Return the (x, y) coordinate for the center point of the cell that contains the specified text.  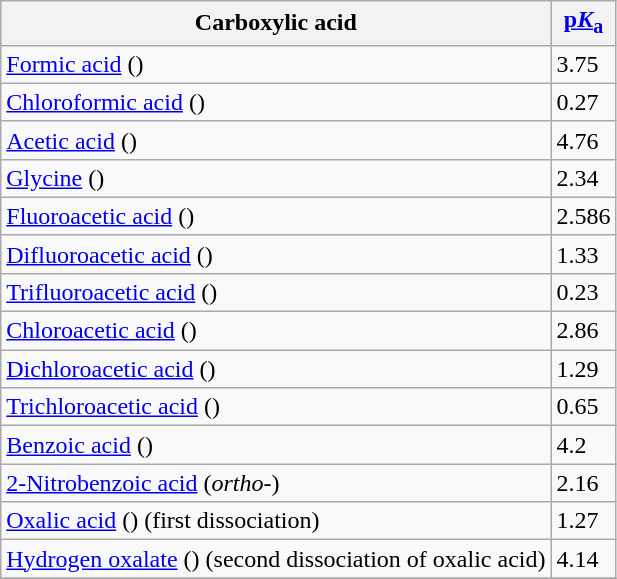
Carboxylic acid (276, 23)
Trifluoroacetic acid () (276, 292)
Trichloroacetic acid () (276, 407)
1.27 (584, 521)
Difluoroacetic acid () (276, 254)
Dichloroacetic acid () (276, 369)
4.14 (584, 559)
1.29 (584, 369)
4.76 (584, 140)
2.586 (584, 216)
Benzoic acid () (276, 445)
4.2 (584, 445)
0.23 (584, 292)
Chloroacetic acid () (276, 331)
pKa (584, 23)
Glycine () (276, 178)
Fluoroacetic acid () (276, 216)
0.27 (584, 102)
Formic acid () (276, 64)
2-Nitrobenzoic acid (ortho-) (276, 483)
2.34 (584, 178)
2.86 (584, 331)
2.16 (584, 483)
Hydrogen oxalate () (second dissociation of oxalic acid) (276, 559)
1.33 (584, 254)
3.75 (584, 64)
0.65 (584, 407)
Acetic acid () (276, 140)
Oxalic acid () (first dissociation) (276, 521)
Chloroformic acid () (276, 102)
